Locate the cell with the specified text and output its [x, y] center coordinate. 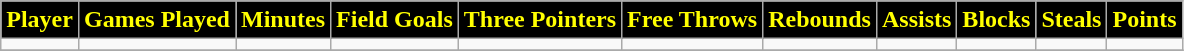
Minutes [284, 20]
Steals [1072, 20]
Games Played [156, 20]
Free Throws [692, 20]
Points [1144, 20]
Player [40, 20]
Blocks [996, 20]
Three Pointers [540, 20]
Rebounds [820, 20]
Field Goals [395, 20]
Assists [916, 20]
